Return the [x, y] coordinate for the center point of the cell that contains the specified text.  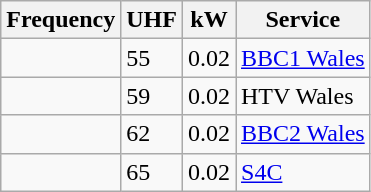
HTV Wales [304, 96]
55 [152, 58]
65 [152, 172]
59 [152, 96]
kW [208, 20]
S4C [304, 172]
BBC1 Wales [304, 58]
62 [152, 134]
Service [304, 20]
Frequency [61, 20]
BBC2 Wales [304, 134]
UHF [152, 20]
